Extract the (x, y) coordinate from the center of the cell holding the provided text.  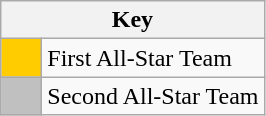
Second All-Star Team (153, 96)
Key (132, 20)
First All-Star Team (153, 58)
